Provide the (X, Y) coordinate of the cell's center where the given text is located.  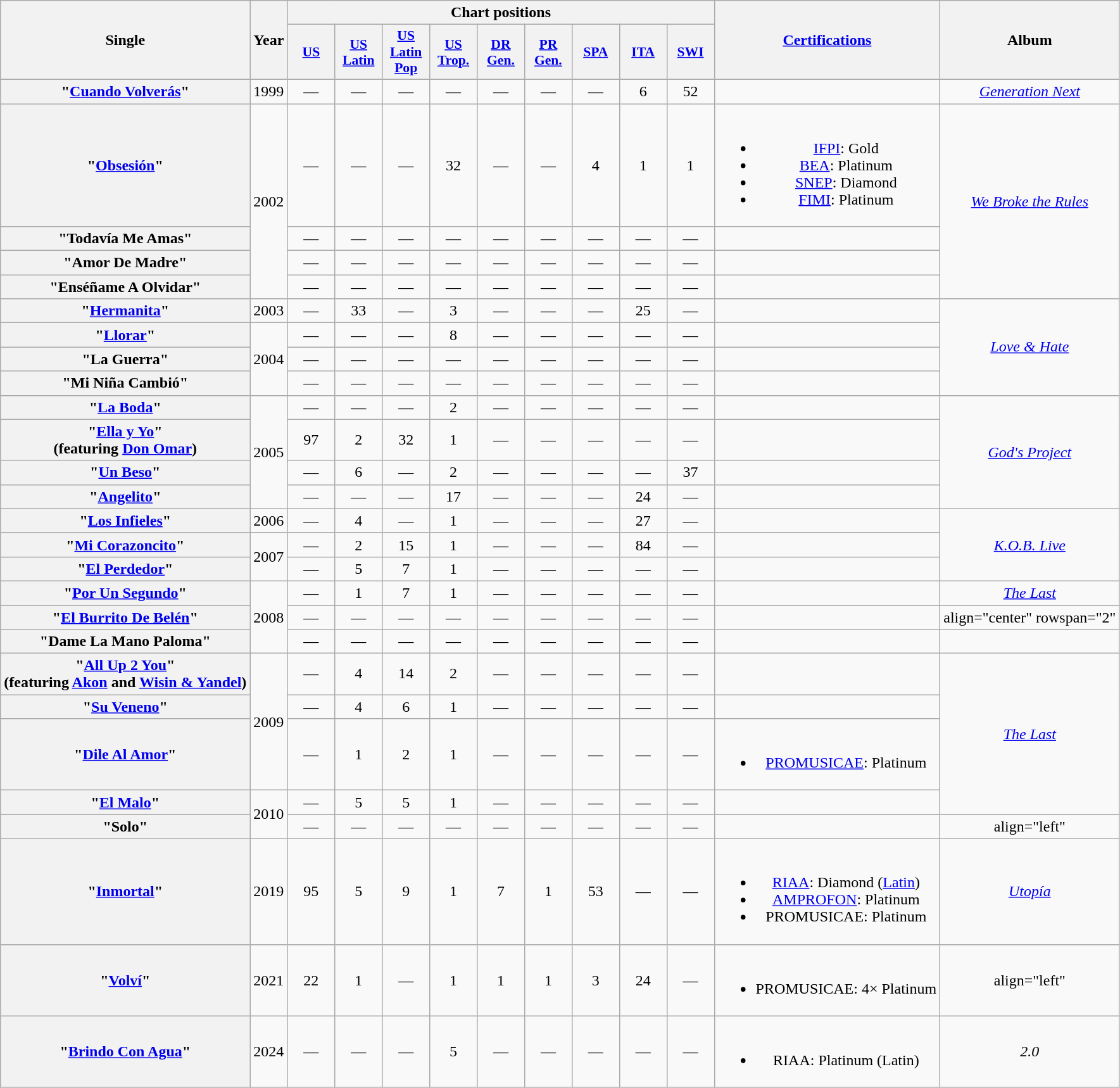
"Su Veneno" (125, 707)
"Todavía Me Amas" (125, 239)
Love & Hate (1029, 347)
37 (690, 472)
33 (358, 311)
"Los Infieles" (125, 521)
"El Burrito De Belén" (125, 617)
"La Guerra" (125, 359)
53 (595, 892)
God's Project (1029, 452)
K.O.B. Live (1029, 545)
"Dile Al Amor" (125, 755)
Certifications (827, 41)
USTrop. (453, 52)
"Dame La Mano Paloma" (125, 642)
"Cuando Volverás" (125, 91)
25 (643, 311)
52 (690, 91)
We Broke the Rules (1029, 201)
17 (453, 497)
2007 (268, 557)
"Mi Corazoncito" (125, 545)
PROMUSICAE: 4× Platinum (827, 980)
US (311, 52)
2004 (268, 359)
"El Perdedor" (125, 569)
"Brindo Con Agua" (125, 1051)
"Ella y Yo" (featuring Don Omar) (125, 440)
Generation Next (1029, 91)
2009 (268, 722)
"La Boda" (125, 407)
15 (406, 545)
2.0 (1029, 1051)
2019 (268, 892)
"Solo" (125, 826)
"Angelito" (125, 497)
Chart positions (501, 13)
Album (1029, 41)
27 (643, 521)
2002 (268, 201)
RIAA: Diamond (Latin)AMPROFON: PlatinumPROMUSICAE: Platinum (827, 892)
"Amor De Madre" (125, 263)
"Volví" (125, 980)
"Hermanita" (125, 311)
2005 (268, 452)
"Obsesión" (125, 165)
1999 (268, 91)
2003 (268, 311)
2024 (268, 1051)
22 (311, 980)
"Mi Niña Cambió" (125, 383)
14 (406, 674)
PRGen. (548, 52)
DRGen. (501, 52)
8 (453, 335)
"Llorar" (125, 335)
9 (406, 892)
PROMUSICAE: Platinum (827, 755)
Single (125, 41)
2006 (268, 521)
"El Malo" (125, 802)
Year (268, 41)
IFPI: GoldBEA: PlatinumSNEP: DiamondFIMI: Platinum (827, 165)
"Por Un Segundo" (125, 593)
RIAA: Platinum (Latin) (827, 1051)
2010 (268, 814)
USLatinPop (406, 52)
USLatin (358, 52)
"Inmortal" (125, 892)
SWI (690, 52)
align="center" rowspan="2" (1029, 617)
ITA (643, 52)
"Enséñame A Olvidar" (125, 287)
"Un Beso" (125, 472)
2008 (268, 617)
95 (311, 892)
SPA (595, 52)
2021 (268, 980)
84 (643, 545)
Utopía (1029, 892)
"All Up 2 You" (featuring Akon and Wisin & Yandel) (125, 674)
97 (311, 440)
